Return (x, y) of the center of cell containing provided text 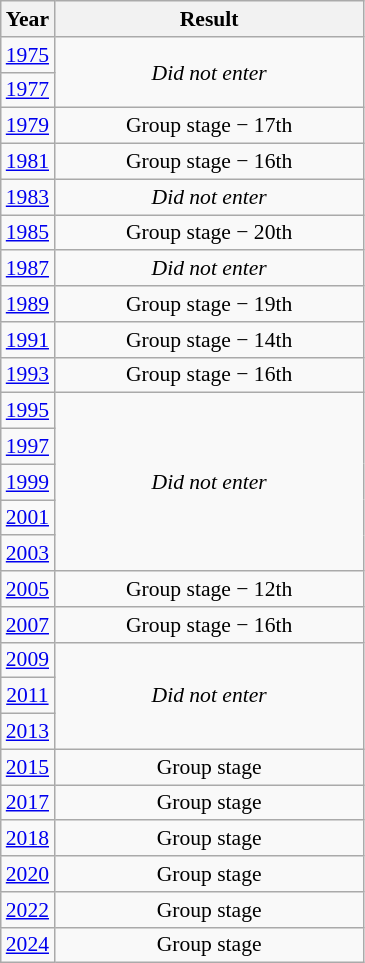
1989 (28, 304)
2005 (28, 589)
2015 (28, 767)
1991 (28, 340)
2013 (28, 732)
2020 (28, 874)
Group stage − 12th (209, 589)
1979 (28, 126)
2018 (28, 839)
1995 (28, 411)
Group stage − 20th (209, 233)
1983 (28, 197)
Group stage − 14th (209, 340)
1987 (28, 269)
Group stage − 17th (209, 126)
1985 (28, 233)
1997 (28, 447)
2017 (28, 803)
2003 (28, 554)
2024 (28, 945)
2007 (28, 625)
1977 (28, 90)
2022 (28, 910)
2001 (28, 518)
1981 (28, 162)
2011 (28, 696)
Group stage − 19th (209, 304)
Result (209, 19)
2009 (28, 660)
1999 (28, 482)
1993 (28, 375)
1975 (28, 55)
Year (28, 19)
